Identify which cell holds the provided text, then report its [X, Y] central coordinate. 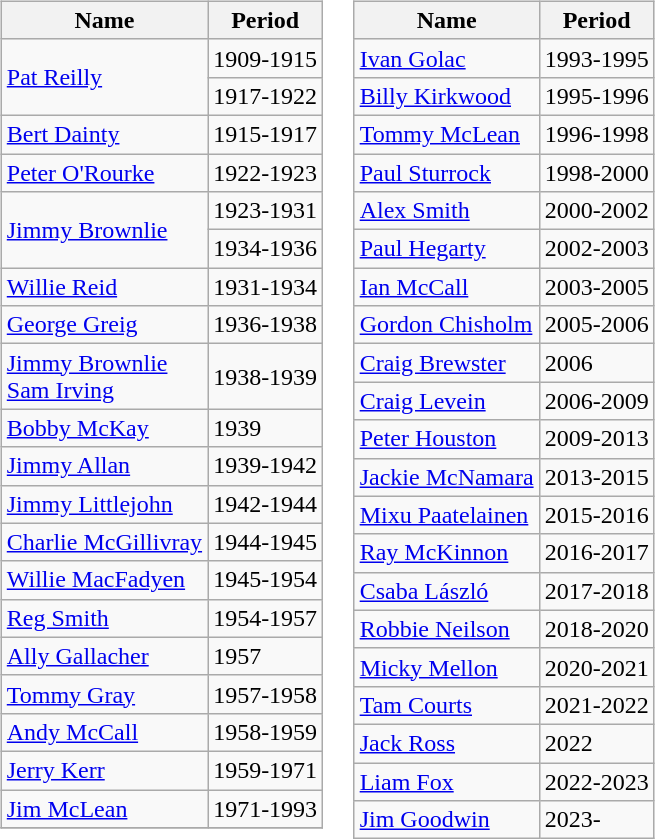
Ally Gallacher [104, 656]
2005-2006 [596, 325]
Reg Smith [104, 618]
1959-1971 [266, 770]
2003-2005 [596, 287]
2009-2013 [596, 439]
Paul Sturrock [446, 173]
Jimmy Allan [104, 466]
Jimmy Brownlie Sam Irving [104, 376]
1996-1998 [596, 134]
2018-2020 [596, 629]
1993-1995 [596, 58]
1917-1922 [266, 96]
1944-1945 [266, 542]
Jimmy Brownlie [104, 230]
Paul Hegarty [446, 249]
Willie Reid [104, 287]
1958-1959 [266, 732]
Craig Levein [446, 401]
Ray McKinnon [446, 553]
1971-1993 [266, 809]
2016-2017 [596, 553]
1922-1923 [266, 173]
Pat Reilly [104, 77]
Tam Courts [446, 705]
Ian McCall [446, 287]
Ivan Golac [446, 58]
Gordon Chisholm [446, 325]
Tommy Gray [104, 694]
2015-2016 [596, 515]
2020-2021 [596, 667]
Jim McLean [104, 809]
1995-1996 [596, 96]
1942-1944 [266, 504]
2021-2022 [596, 705]
Bert Dainty [104, 134]
Alex Smith [446, 211]
Jim Goodwin [446, 820]
George Greig [104, 325]
Micky Mellon [446, 667]
Charlie McGillivray [104, 542]
Jack Ross [446, 743]
1915-1917 [266, 134]
2022-2023 [596, 781]
Andy McCall [104, 732]
2006 [596, 363]
1938-1939 [266, 376]
2023- [596, 820]
1957 [266, 656]
Bobby McKay [104, 428]
1931-1934 [266, 287]
1998-2000 [596, 173]
Willie MacFadyen [104, 580]
Robbie Neilson [446, 629]
1934-1936 [266, 249]
Peter Houston [446, 439]
Jackie McNamara [446, 477]
1936-1938 [266, 325]
Mixu Paatelainen [446, 515]
2002-2003 [596, 249]
1957-1958 [266, 694]
2013-2015 [596, 477]
Billy Kirkwood [446, 96]
1909-1915 [266, 58]
1954-1957 [266, 618]
1923-1931 [266, 211]
2017-2018 [596, 591]
Liam Fox [446, 781]
Craig Brewster [446, 363]
2006-2009 [596, 401]
Peter O'Rourke [104, 173]
1939-1942 [266, 466]
1945-1954 [266, 580]
2022 [596, 743]
Jimmy Littlejohn [104, 504]
Csaba László [446, 591]
1939 [266, 428]
2000-2002 [596, 211]
Jerry Kerr [104, 770]
Tommy McLean [446, 134]
